Extract the [x, y] coordinate from the center of the cell holding the provided text.  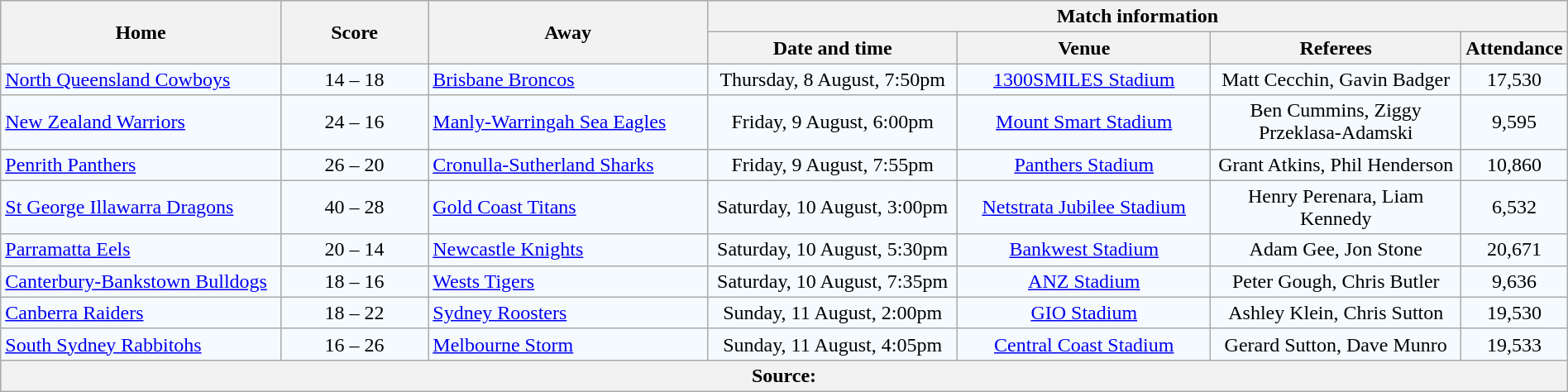
Ashley Klein, Chris Sutton [1336, 313]
Saturday, 10 August, 5:30pm [832, 250]
Home [141, 32]
19,530 [1514, 313]
Friday, 9 August, 7:55pm [832, 165]
6,532 [1514, 207]
18 – 16 [354, 281]
Henry Perenara, Liam Kennedy [1336, 207]
St George Illawarra Dragons [141, 207]
26 – 20 [354, 165]
19,533 [1514, 344]
Score [354, 32]
Sunday, 11 August, 4:05pm [832, 344]
40 – 28 [354, 207]
Friday, 9 August, 6:00pm [832, 122]
Canberra Raiders [141, 313]
20,671 [1514, 250]
18 – 22 [354, 313]
New Zealand Warriors [141, 122]
14 – 18 [354, 79]
Grant Atkins, Phil Henderson [1336, 165]
GIO Stadium [1084, 313]
Matt Cecchin, Gavin Badger [1336, 79]
Mount Smart Stadium [1084, 122]
Netstrata Jubilee Stadium [1084, 207]
9,636 [1514, 281]
Date and time [832, 48]
Thursday, 8 August, 7:50pm [832, 79]
Parramatta Eels [141, 250]
Venue [1084, 48]
North Queensland Cowboys [141, 79]
Sunday, 11 August, 2:00pm [832, 313]
Gold Coast Titans [568, 207]
ANZ Stadium [1084, 281]
16 – 26 [354, 344]
Canterbury-Bankstown Bulldogs [141, 281]
Wests Tigers [568, 281]
Manly-Warringah Sea Eagles [568, 122]
9,595 [1514, 122]
Attendance [1514, 48]
Cronulla-Sutherland Sharks [568, 165]
Source: [784, 375]
Peter Gough, Chris Butler [1336, 281]
20 – 14 [354, 250]
Brisbane Broncos [568, 79]
Bankwest Stadium [1084, 250]
Saturday, 10 August, 3:00pm [832, 207]
Central Coast Stadium [1084, 344]
Ben Cummins, Ziggy Przeklasa-Adamski [1336, 122]
Panthers Stadium [1084, 165]
Referees [1336, 48]
Penrith Panthers [141, 165]
Match information [1137, 17]
Newcastle Knights [568, 250]
1300SMILES Stadium [1084, 79]
Sydney Roosters [568, 313]
Gerard Sutton, Dave Munro [1336, 344]
Melbourne Storm [568, 344]
Adam Gee, Jon Stone [1336, 250]
Away [568, 32]
South Sydney Rabbitohs [141, 344]
10,860 [1514, 165]
Saturday, 10 August, 7:35pm [832, 281]
24 – 16 [354, 122]
17,530 [1514, 79]
